Capture the cell that displays the provided text and extract its (X, Y) central coordinate. 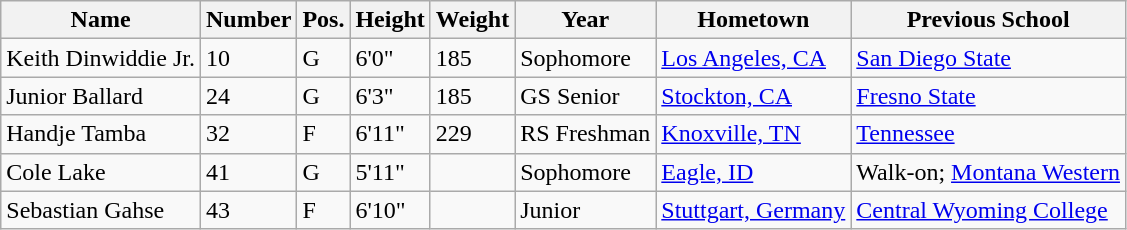
6'0" (390, 58)
San Diego State (988, 58)
6'10" (390, 210)
Weight (472, 20)
Hometown (754, 20)
Central Wyoming College (988, 210)
Junior (586, 210)
Number (248, 20)
Tennessee (988, 134)
43 (248, 210)
Los Angeles, CA (754, 58)
Height (390, 20)
Knoxville, TN (754, 134)
6'11" (390, 134)
229 (472, 134)
Stuttgart, Germany (754, 210)
Fresno State (988, 96)
Cole Lake (101, 172)
Eagle, ID (754, 172)
GS Senior (586, 96)
Junior Ballard (101, 96)
Sebastian Gahse (101, 210)
Name (101, 20)
Pos. (324, 20)
Handje Tamba (101, 134)
24 (248, 96)
41 (248, 172)
Year (586, 20)
Keith Dinwiddie Jr. (101, 58)
Previous School (988, 20)
32 (248, 134)
6'3" (390, 96)
10 (248, 58)
5'11" (390, 172)
Walk-on; Montana Western (988, 172)
RS Freshman (586, 134)
Stockton, CA (754, 96)
